Search for the cell housing the specified text and yield its (X, Y) center coordinate. 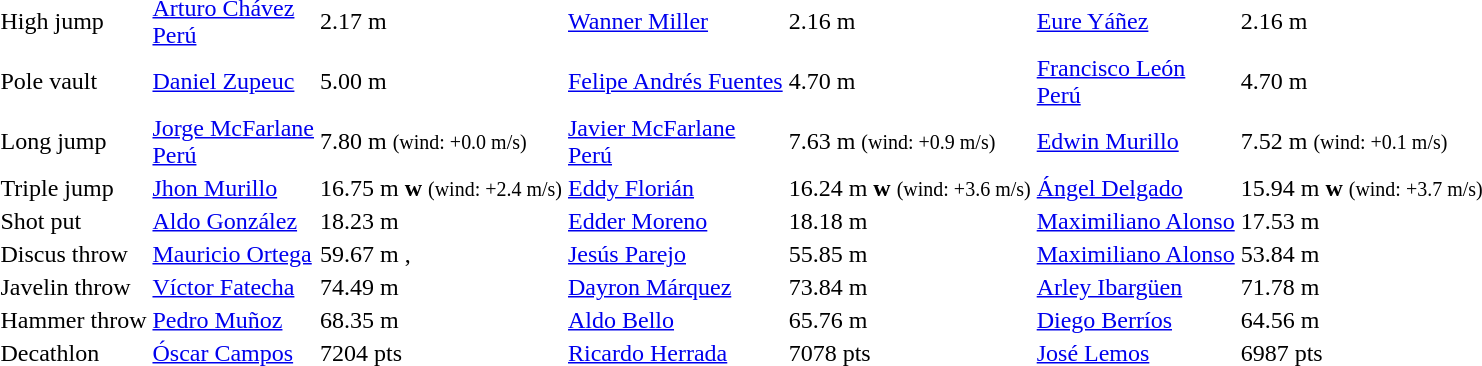
Pedro Muñoz (234, 320)
Edwin Murillo (1136, 142)
74.49 m (440, 287)
Ángel Delgado (1136, 188)
7.63 m (wind: +0.9 m/s) (910, 142)
Felipe Andrés Fuentes (676, 82)
Mauricio Ortega (234, 254)
Daniel Zupeuc (234, 82)
Jorge McFarlane Perú (234, 142)
68.35 m (440, 320)
18.18 m (910, 221)
Arley Ibargüen (1136, 287)
5.00 m (440, 82)
Dayron Márquez (676, 287)
4.70 m (910, 82)
59.67 m , (440, 254)
73.84 m (910, 287)
Aldo González (234, 221)
65.76 m (910, 320)
18.23 m (440, 221)
Eddy Florián (676, 188)
55.85 m (910, 254)
Aldo Bello (676, 320)
Jhon Murillo (234, 188)
16.75 m w (wind: +2.4 m/s) (440, 188)
Francisco León Perú (1136, 82)
7.80 m (wind: +0.0 m/s) (440, 142)
Víctor Fatecha (234, 287)
Jesús Parejo (676, 254)
Edder Moreno (676, 221)
16.24 m w (wind: +3.6 m/s) (910, 188)
Diego Berríos (1136, 320)
Javier McFarlane Perú (676, 142)
